Determine the [X, Y] coordinate at the center of the cell enclosing the given text.  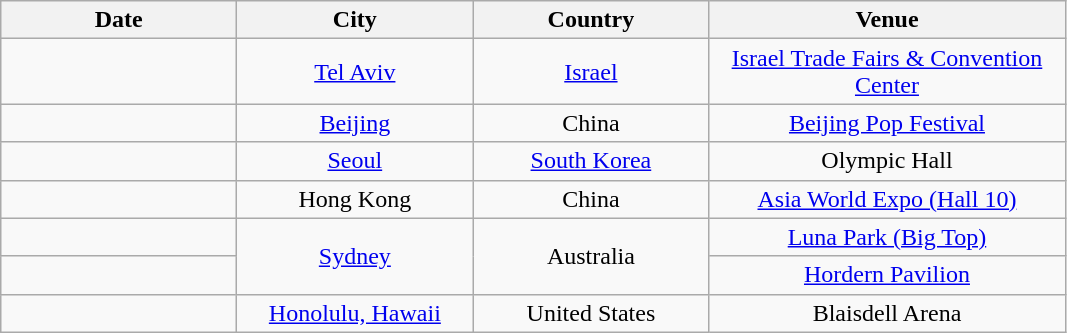
Asia World Expo (Hall 10) [887, 199]
Venue [887, 20]
Tel Aviv [355, 72]
Olympic Hall [887, 161]
Date [119, 20]
Hong Kong [355, 199]
Hordern Pavilion [887, 275]
Blaisdell Arena [887, 313]
Honolulu, Hawaii [355, 313]
South Korea [591, 161]
Beijing Pop Festival [887, 123]
Israel [591, 72]
Seoul [355, 161]
Sydney [355, 256]
Country [591, 20]
Israel Trade Fairs & Convention Center [887, 72]
Luna Park (Big Top) [887, 237]
City [355, 20]
United States [591, 313]
Australia [591, 256]
Beijing [355, 123]
